Locate the cell with the specified text and output its (x, y) center coordinate. 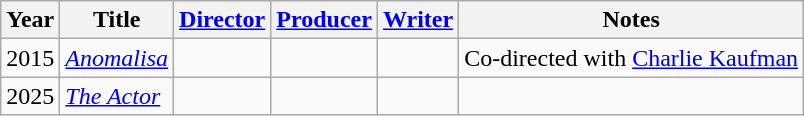
Producer (324, 20)
Writer (418, 20)
Anomalisa (117, 58)
The Actor (117, 96)
2025 (30, 96)
2015 (30, 58)
Director (222, 20)
Title (117, 20)
Co-directed with Charlie Kaufman (632, 58)
Year (30, 20)
Notes (632, 20)
